Capture the cell that displays the provided text and extract its [x, y] central coordinate. 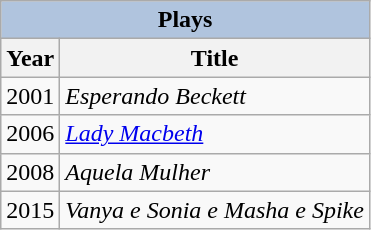
2006 [30, 134]
Title [215, 58]
Vanya e Sonia e Masha e Spike [215, 210]
2015 [30, 210]
Plays [186, 20]
Aquela Mulher [215, 172]
2008 [30, 172]
Esperando Beckett [215, 96]
Lady Macbeth [215, 134]
2001 [30, 96]
Year [30, 58]
